Scan for the cell matching the given text and deliver its [X, Y] coordinate at center. 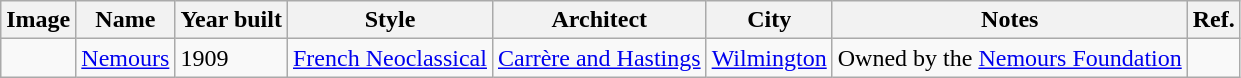
Year built [232, 20]
Style [390, 20]
Nemours [126, 58]
Name [126, 20]
Owned by the Nemours Foundation [1010, 58]
1909 [232, 58]
Architect [599, 20]
Notes [1010, 20]
Wilmington [769, 58]
Image [38, 20]
Carrère and Hastings [599, 58]
Ref. [1214, 20]
French Neoclassical [390, 58]
City [769, 20]
